Capture the cell that displays the provided text and extract its [X, Y] central coordinate. 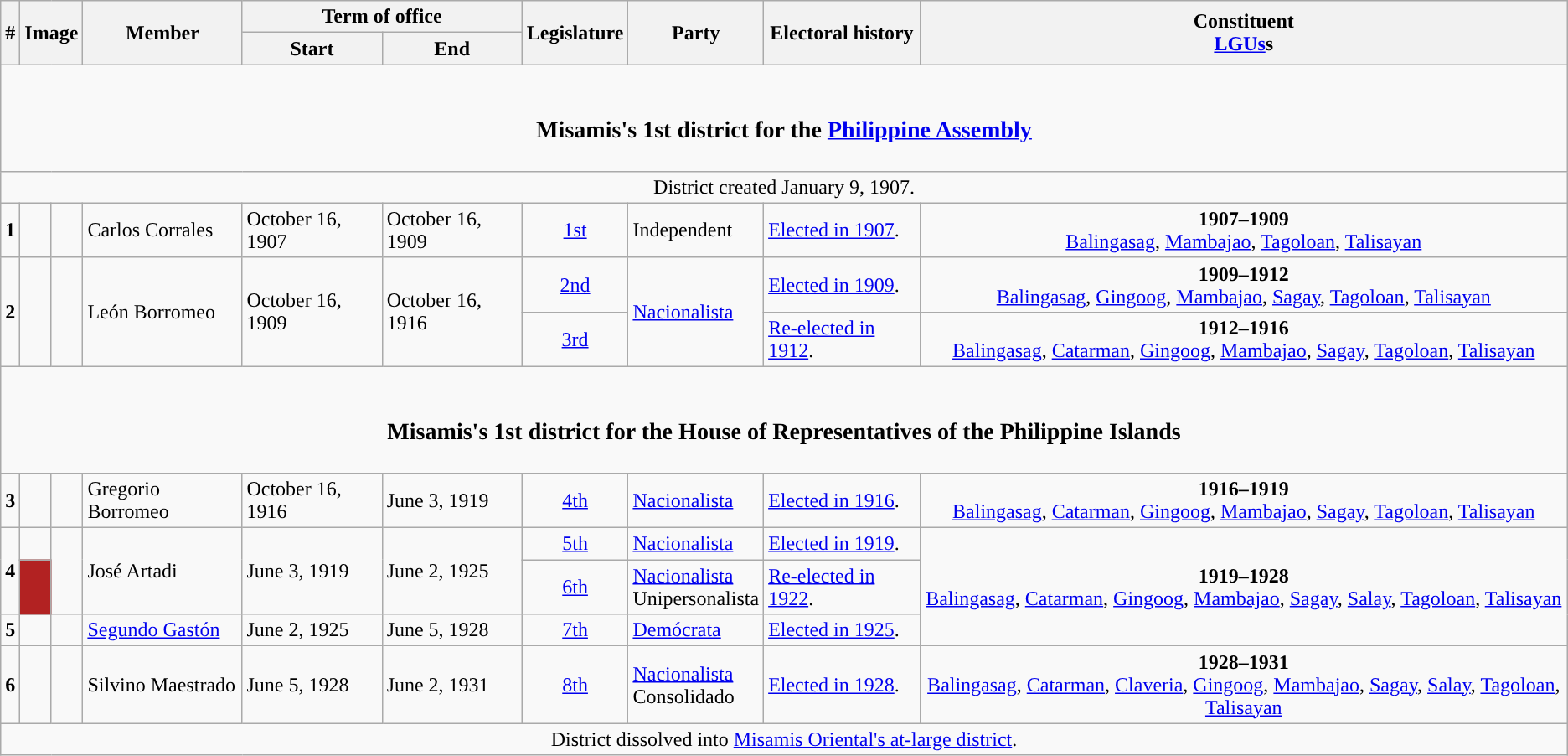
Elected in 1928. [843, 685]
District created January 9, 1907. [784, 187]
1928–1931Balingasag, Catarman, Claveria, Gingoog, Mambajao, Sagay, Salay, Tagoloan, Talisayan [1243, 685]
District dissolved into Misamis Oriental's at-large district. [784, 739]
Segundo Gastón [162, 630]
Elected in 1909. [843, 285]
NacionalistaUnipersonalista [696, 587]
8th [575, 685]
1919–1928Balingasag, Catarman, Gingoog, Mambajao, Sagay, Salay, Tagoloan, Talisayan [1243, 587]
7th [575, 630]
NacionalistaConsolidado [696, 685]
José Artadi [162, 572]
June 2, 1931 [452, 685]
4th [575, 501]
1907–1909Balingasag, Mambajao, Tagoloan, Talisayan [1243, 230]
5th [575, 544]
Demócrata [696, 630]
3rd [575, 339]
Member [162, 33]
1909–1912Balingasag, Gingoog, Mambajao, Sagay, Tagoloan, Talisayan [1243, 285]
Re-elected in 1912. [843, 339]
End [452, 49]
Electoral history [843, 33]
Legislature [575, 33]
October 16, 1907 [312, 230]
Start [312, 49]
Re-elected in 1922. [843, 587]
Misamis's 1st district for the Philippine Assembly [784, 117]
Carlos Corrales [162, 230]
1916–1919Balingasag, Catarman, Gingoog, Mambajao, Sagay, Tagoloan, Talisayan [1243, 501]
6th [575, 587]
Party [696, 33]
Image [52, 33]
Elected in 1916. [843, 501]
3 [10, 501]
1912–1916Balingasag, Catarman, Gingoog, Mambajao, Sagay, Tagoloan, Talisayan [1243, 339]
Elected in 1919. [843, 544]
ConstituentLGUss [1243, 33]
León Borromeo [162, 312]
Independent [696, 230]
4 [10, 572]
6 [10, 685]
# [10, 33]
2 [10, 312]
5 [10, 630]
Misamis's 1st district for the House of Representatives of the Philippine Islands [784, 419]
Elected in 1907. [843, 230]
Term of office [382, 17]
1st [575, 230]
Gregorio Borromeo [162, 501]
1 [10, 230]
Elected in 1925. [843, 630]
Silvino Maestrado [162, 685]
2nd [575, 285]
